Output the (x, y) coordinate of the center of the cell containing the given text.  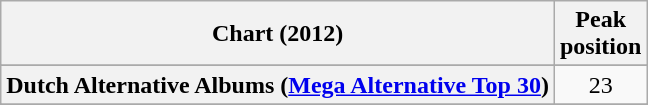
23 (600, 85)
Peakposition (600, 34)
Dutch Alternative Albums (Mega Alternative Top 30) (278, 85)
Chart (2012) (278, 34)
